Return the (X, Y) coordinate for the center point of the cell that contains the specified text.  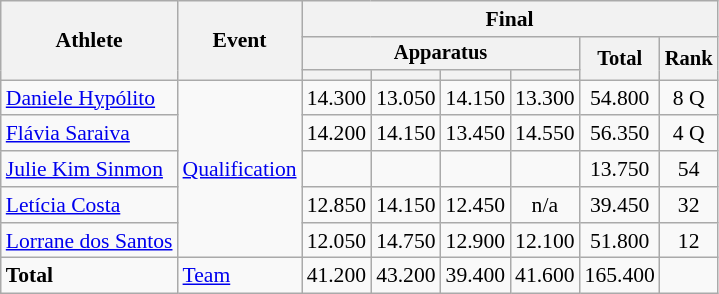
Flávia Saraiva (90, 134)
14.550 (544, 134)
51.800 (620, 241)
165.400 (620, 276)
Event (240, 40)
56.350 (620, 134)
12.450 (476, 205)
13.050 (406, 98)
41.600 (544, 276)
54.800 (620, 98)
12 (689, 241)
Lorrane dos Santos (90, 241)
12.100 (544, 241)
12.900 (476, 241)
12.850 (336, 205)
Final (510, 19)
12.050 (336, 241)
13.450 (476, 134)
Letícia Costa (90, 205)
Daniele Hypólito (90, 98)
14.750 (406, 241)
Athlete (90, 40)
13.750 (620, 169)
Team (240, 276)
8 Q (689, 98)
13.300 (544, 98)
Rank (689, 58)
32 (689, 205)
14.300 (336, 98)
Apparatus (441, 54)
Qualification (240, 169)
Julie Kim Sinmon (90, 169)
54 (689, 169)
4 Q (689, 134)
41.200 (336, 276)
n/a (544, 205)
14.200 (336, 134)
43.200 (406, 276)
39.400 (476, 276)
39.450 (620, 205)
